Output the [x, y] coordinate of the center of the cell containing the given text.  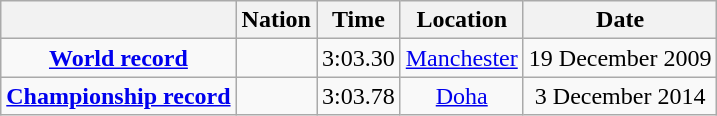
3:03.30 [358, 58]
Championship record [118, 96]
3:03.78 [358, 96]
World record [118, 58]
Nation [276, 20]
19 December 2009 [620, 58]
3 December 2014 [620, 96]
Location [462, 20]
Date [620, 20]
Manchester [462, 58]
Time [358, 20]
Doha [462, 96]
